Scan for the cell matching the given text and deliver its (x, y) coordinate at center. 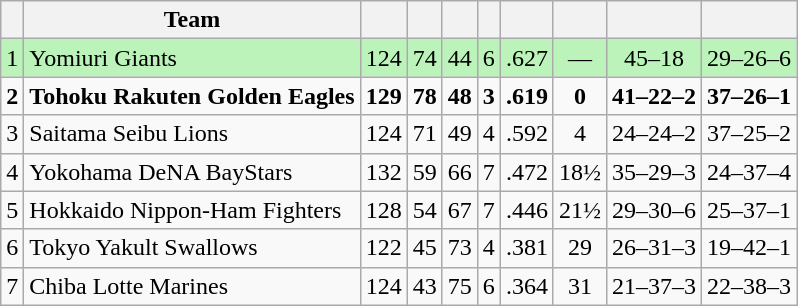
43 (424, 286)
.446 (526, 210)
.364 (526, 286)
24–24–2 (654, 134)
.472 (526, 172)
49 (460, 134)
1 (12, 58)
Tokyo Yakult Swallows (192, 248)
24–37–4 (750, 172)
41–22–2 (654, 96)
37–25–2 (750, 134)
Saitama Seibu Lions (192, 134)
18½ (580, 172)
128 (384, 210)
48 (460, 96)
2 (12, 96)
Yokohama DeNA BayStars (192, 172)
19–42–1 (750, 248)
22–38–3 (750, 286)
29–26–6 (750, 58)
Hokkaido Nippon-Ham Fighters (192, 210)
21–37–3 (654, 286)
29–30–6 (654, 210)
66 (460, 172)
.381 (526, 248)
35–29–3 (654, 172)
73 (460, 248)
25–37–1 (750, 210)
78 (424, 96)
67 (460, 210)
122 (384, 248)
74 (424, 58)
129 (384, 96)
45 (424, 248)
0 (580, 96)
37–26–1 (750, 96)
75 (460, 286)
29 (580, 248)
.627 (526, 58)
44 (460, 58)
132 (384, 172)
Team (192, 20)
Chiba Lotte Marines (192, 286)
— (580, 58)
.619 (526, 96)
.592 (526, 134)
31 (580, 286)
Yomiuri Giants (192, 58)
Tohoku Rakuten Golden Eagles (192, 96)
26–31–3 (654, 248)
5 (12, 210)
71 (424, 134)
21½ (580, 210)
54 (424, 210)
59 (424, 172)
45–18 (654, 58)
